Pinpoint the cell where the given text exists, returning its (x, y) midpoint coordinate. 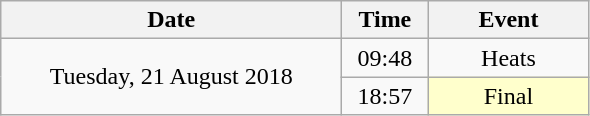
Tuesday, 21 August 2018 (172, 77)
Final (508, 96)
18:57 (385, 96)
Time (385, 20)
Date (172, 20)
09:48 (385, 58)
Event (508, 20)
Heats (508, 58)
